Return the [X, Y] coordinate for the center point of the cell that contains the specified text.  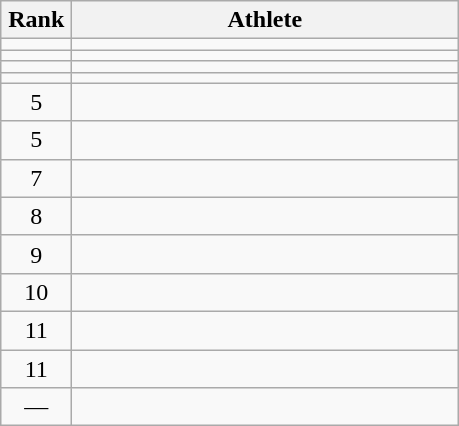
10 [36, 292]
8 [36, 216]
— [36, 407]
9 [36, 254]
Rank [36, 20]
7 [36, 178]
Athlete [265, 20]
